Return (X, Y) of the center of cell containing provided text 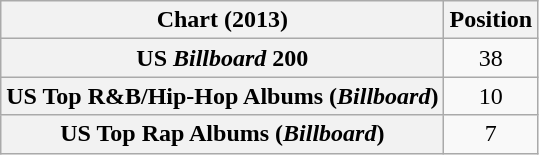
US Top R&B/Hip-Hop Albums (Billboard) (222, 96)
US Billboard 200 (222, 58)
US Top Rap Albums (Billboard) (222, 134)
38 (491, 58)
7 (491, 134)
Position (491, 20)
10 (491, 96)
Chart (2013) (222, 20)
